Search for the cell housing the specified text and yield its (X, Y) center coordinate. 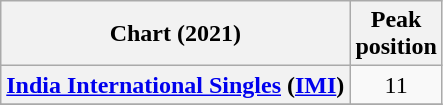
11 (396, 85)
Peakposition (396, 34)
Chart (2021) (176, 34)
India International Singles (IMI) (176, 85)
